Scan for the cell matching the given text and deliver its [x, y] coordinate at center. 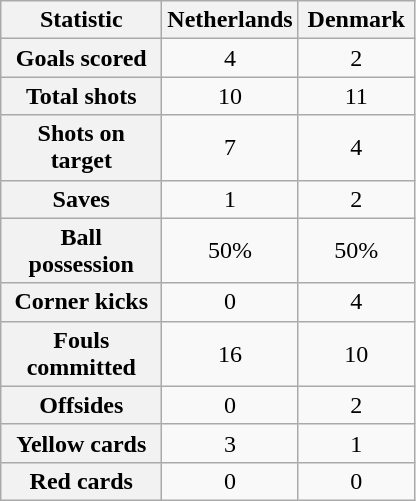
Red cards [82, 481]
7 [230, 148]
16 [230, 354]
Ball possession [82, 250]
Fouls committed [82, 354]
11 [356, 96]
3 [230, 443]
Netherlands [230, 20]
Statistic [82, 20]
Total shots [82, 96]
Yellow cards [82, 443]
Denmark [356, 20]
Shots on target [82, 148]
Offsides [82, 405]
Saves [82, 199]
Goals scored [82, 58]
Corner kicks [82, 302]
